Identify which cell holds the provided text, then report its (x, y) central coordinate. 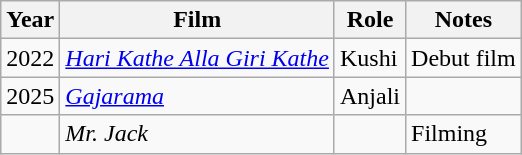
Hari Kathe Alla Giri Kathe (198, 58)
Year (30, 20)
Kushi (370, 58)
2022 (30, 58)
2025 (30, 96)
Gajarama (198, 96)
Notes (464, 20)
Mr. Jack (198, 134)
Film (198, 20)
Debut film (464, 58)
Filming (464, 134)
Anjali (370, 96)
Role (370, 20)
